Return (X, Y) of the center of cell containing provided text 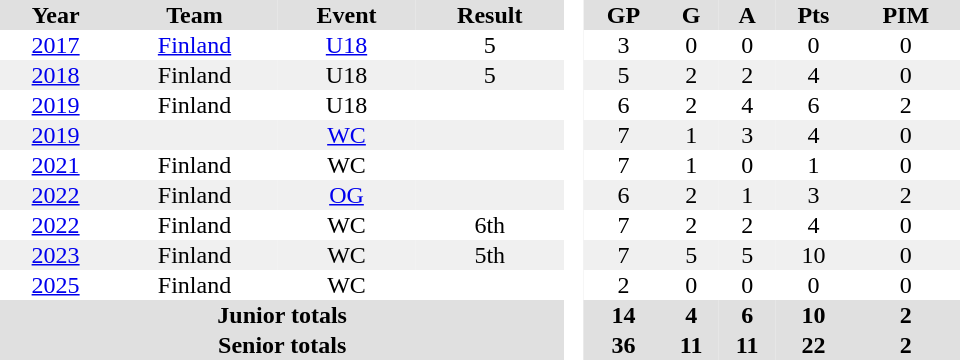
2018 (56, 75)
G (691, 15)
2025 (56, 285)
Team (194, 15)
Pts (813, 15)
6th (490, 225)
36 (624, 345)
Year (56, 15)
14 (624, 315)
PIM (906, 15)
Result (490, 15)
2023 (56, 255)
OG (346, 195)
Junior totals (282, 315)
GP (624, 15)
2017 (56, 45)
Event (346, 15)
2021 (56, 165)
Senior totals (282, 345)
22 (813, 345)
5th (490, 255)
A (747, 15)
